For the text-containing cell, return its midpoint in (x, y) coordinate format. 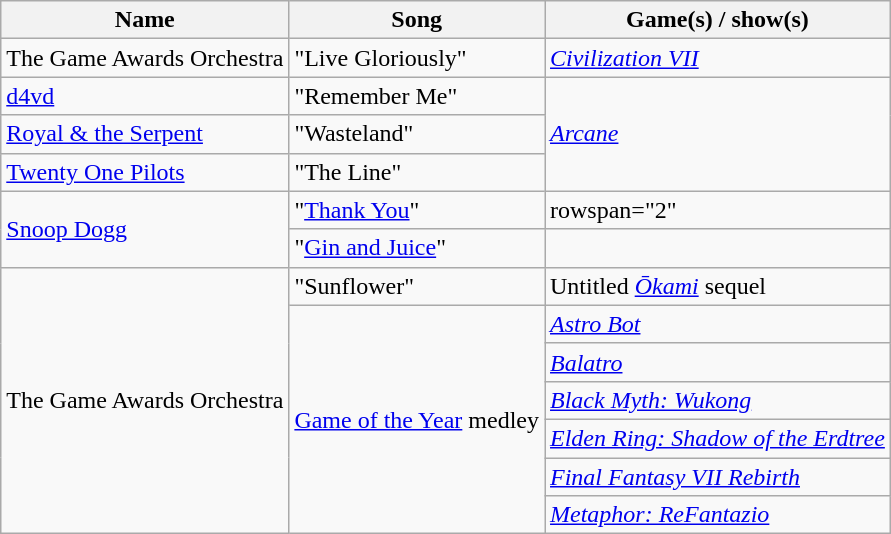
"Gin and Juice" (417, 248)
Arcane (717, 134)
"The Line" (417, 172)
"Wasteland" (417, 134)
Elden Ring: Shadow of the Erdtree (717, 438)
Game of the Year medley (417, 419)
Snoop Dogg (145, 229)
Civilization VII (717, 58)
rowspan="2" (717, 210)
Game(s) / show(s) (717, 20)
Name (145, 20)
Balatro (717, 362)
"Live Gloriously" (417, 58)
Untitled Ōkami sequel (717, 286)
Song (417, 20)
Black Myth: Wukong (717, 400)
Astro Bot (717, 324)
d4vd (145, 96)
Twenty One Pilots (145, 172)
"Remember Me" (417, 96)
"Thank You" (417, 210)
Metaphor: ReFantazio (717, 515)
Final Fantasy VII Rebirth (717, 477)
Royal & the Serpent (145, 134)
"Sunflower" (417, 286)
